Locate the cell with the specified text and output its [X, Y] center coordinate. 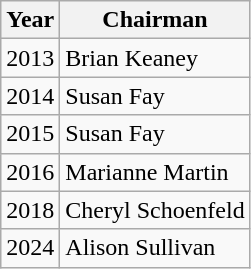
Alison Sullivan [155, 248]
2024 [30, 248]
Brian Keaney [155, 58]
Cheryl Schoenfeld [155, 210]
2015 [30, 134]
Year [30, 20]
Marianne Martin [155, 172]
2018 [30, 210]
2016 [30, 172]
Chairman [155, 20]
2014 [30, 96]
2013 [30, 58]
